Output the (X, Y) coordinate of the center of the cell containing the given text.  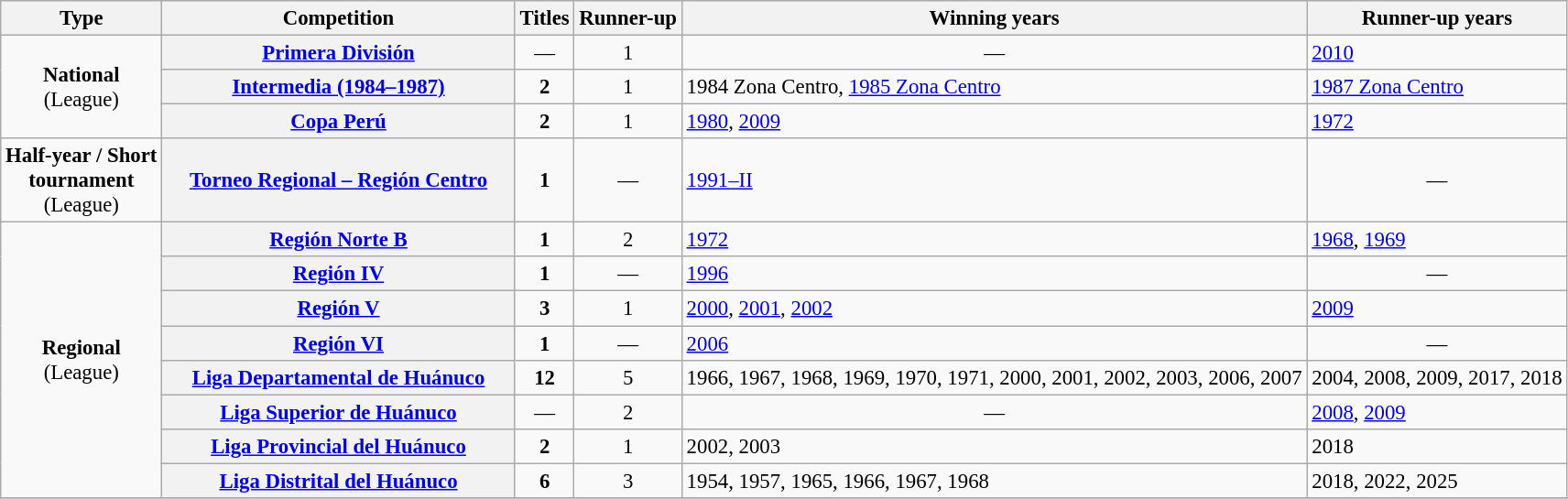
2004, 2008, 2009, 2017, 2018 (1437, 377)
Runner-up (628, 18)
1966, 1967, 1968, 1969, 1970, 1971, 2000, 2001, 2002, 2003, 2006, 2007 (995, 377)
Región IV (339, 274)
Región VI (339, 343)
1954, 1957, 1965, 1966, 1967, 1968 (995, 481)
Half-year / Shorttournament(League) (82, 180)
Intermedia (1984–1987) (339, 87)
National(League) (82, 88)
Liga Departamental de Huánuco (339, 377)
Liga Superior de Huánuco (339, 412)
Primera División (339, 53)
1980, 2009 (995, 122)
2002, 2003 (995, 446)
1968, 1969 (1437, 240)
12 (544, 377)
Runner-up years (1437, 18)
1991–II (995, 180)
1984 Zona Centro, 1985 Zona Centro (995, 87)
2018 (1437, 446)
6 (544, 481)
Región V (339, 309)
Torneo Regional – Región Centro (339, 180)
2006 (995, 343)
Regional(League) (82, 361)
1987 Zona Centro (1437, 87)
2000, 2001, 2002 (995, 309)
Liga Provincial del Huánuco (339, 446)
Copa Perú (339, 122)
Liga Distrital del Huánuco (339, 481)
2009 (1437, 309)
Titles (544, 18)
2010 (1437, 53)
Región Norte B (339, 240)
2008, 2009 (1437, 412)
Winning years (995, 18)
2018, 2022, 2025 (1437, 481)
Type (82, 18)
Competition (339, 18)
5 (628, 377)
1996 (995, 274)
